Return the (X, Y) coordinate for the center point of the cell that contains the specified text.  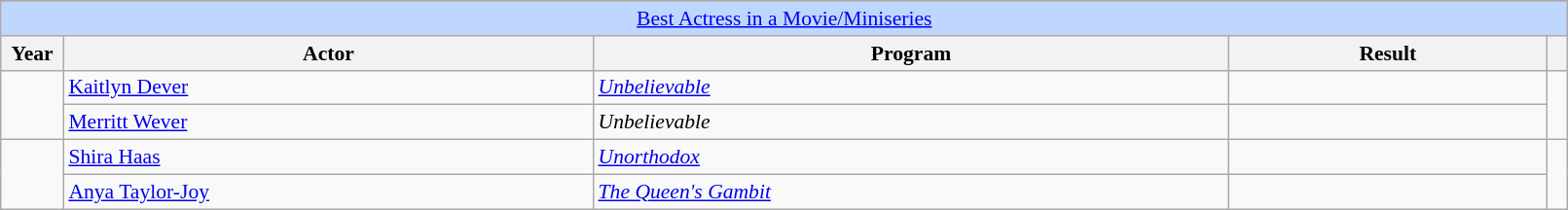
Program (911, 53)
Merritt Wever (328, 122)
Actor (328, 53)
Best Actress in a Movie/Miniseries (784, 18)
Unorthodox (911, 157)
Year (33, 53)
Shira Haas (328, 157)
Kaitlyn Dever (328, 87)
Anya Taylor-Joy (328, 192)
Result (1388, 53)
The Queen's Gambit (911, 192)
